Search for the cell housing the specified text and yield its (X, Y) center coordinate. 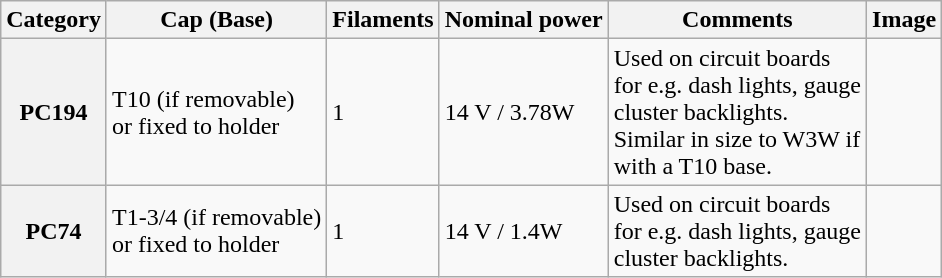
Cap (Base) (216, 20)
PC194 (54, 112)
T10 (if removable)or fixed to holder (216, 112)
Used on circuit boardsfor e.g. dash lights, gaugecluster backlights.Similar in size to W3W ifwith a T10 base. (737, 112)
Nominal power (524, 20)
T1-3/4 (if removable)or fixed to holder (216, 231)
Used on circuit boardsfor e.g. dash lights, gaugecluster backlights. (737, 231)
Category (54, 20)
Image (904, 20)
Comments (737, 20)
Filaments (383, 20)
14 V / 1.4W (524, 231)
PC74 (54, 231)
14 V / 3.78W (524, 112)
